From the cell containing the given text, extract its center point as (x, y) coordinate. 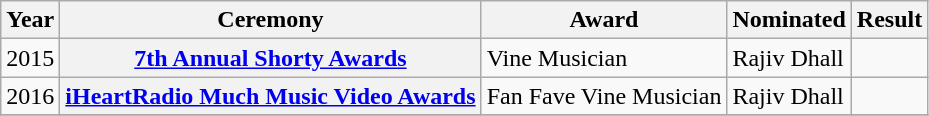
Result (889, 20)
Award (604, 20)
Year (30, 20)
2015 (30, 58)
Ceremony (270, 20)
2016 (30, 96)
Nominated (789, 20)
Vine Musician (604, 58)
iHeartRadio Much Music Video Awards (270, 96)
Fan Fave Vine Musician (604, 96)
7th Annual Shorty Awards (270, 58)
